Find where the given text appears and provide that cell's center as (X, Y) coordinate. 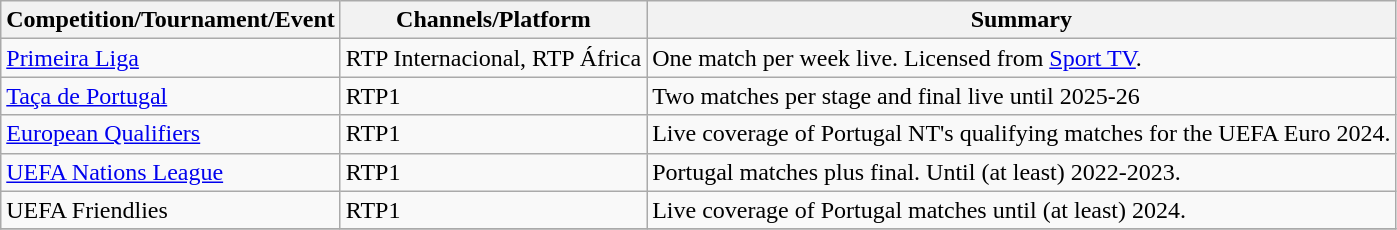
Summary (1022, 20)
UEFA Nations League (171, 172)
Live coverage of Portugal NT's qualifying matches for the UEFA Euro 2024. (1022, 134)
Taça de Portugal (171, 96)
European Qualifiers (171, 134)
Competition/Tournament/Event (171, 20)
One match per week live. Licensed from Sport TV. (1022, 58)
RTP Internacional, RTP África (493, 58)
Two matches per stage and final live until 2025-26 (1022, 96)
UEFA Friendlies (171, 210)
Live coverage of Portugal matches until (at least) 2024. (1022, 210)
Channels/Platform (493, 20)
Portugal matches plus final. Until (at least) 2022-2023. (1022, 172)
Primeira Liga (171, 58)
